Identify which cell holds the provided text, then report its (X, Y) central coordinate. 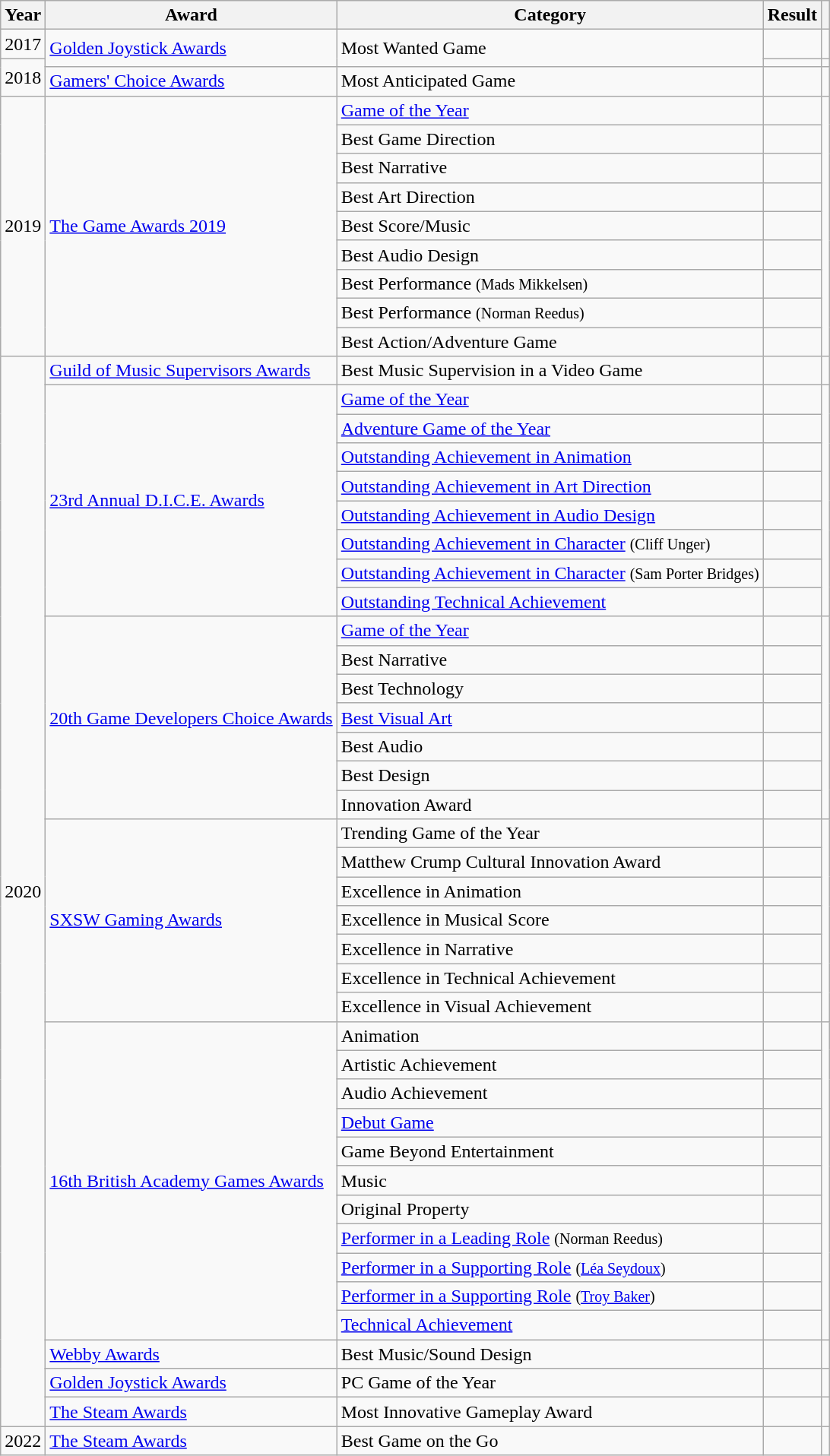
Best Audio (550, 746)
Best Game on the Go (550, 1441)
Gamers' Choice Awards (192, 81)
Innovation Award (550, 805)
2017 (23, 44)
Guild of Music Supervisors Awards (192, 371)
23rd Annual D.I.C.E. Awards (192, 501)
Artistic Achievement (550, 1065)
Best Performance (Norman Reedus) (550, 312)
Excellence in Narrative (550, 949)
20th Game Developers Choice Awards (192, 717)
Performer in a Supporting Role (Troy Baker) (550, 1296)
Technical Achievement (550, 1325)
Best Game Direction (550, 139)
Outstanding Achievement in Animation (550, 457)
Debut Game (550, 1122)
Excellence in Musical Score (550, 920)
Best Score/Music (550, 226)
Performer in a Supporting Role (Léa Seydoux) (550, 1267)
Excellence in Technical Achievement (550, 978)
Outstanding Achievement in Art Direction (550, 486)
Best Technology (550, 688)
Adventure Game of the Year (550, 429)
Matthew Crump Cultural Innovation Award (550, 863)
Excellence in Animation (550, 891)
The Game Awards 2019 (192, 226)
Best Music Supervision in a Video Game (550, 371)
Most Anticipated Game (550, 81)
Best Design (550, 775)
2018 (23, 78)
2019 (23, 226)
Trending Game of the Year (550, 834)
Best Action/Adventure Game (550, 341)
Outstanding Achievement in Character (Cliff Unger) (550, 544)
Result (792, 15)
Most Wanted Game (550, 49)
Best Art Direction (550, 197)
16th British Academy Games Awards (192, 1181)
Category (550, 15)
2020 (23, 891)
Game Beyond Entertainment (550, 1151)
Year (23, 15)
Best Visual Art (550, 717)
Outstanding Achievement in Character (Sam Porter Bridges) (550, 573)
Performer in a Leading Role (Norman Reedus) (550, 1238)
Webby Awards (192, 1354)
Excellence in Visual Achievement (550, 1007)
Best Music/Sound Design (550, 1354)
Best Audio Design (550, 255)
Animation (550, 1036)
SXSW Gaming Awards (192, 920)
Most Innovative Gameplay Award (550, 1412)
Music (550, 1180)
Original Property (550, 1209)
Audio Achievement (550, 1094)
PC Game of the Year (550, 1383)
Outstanding Achievement in Audio Design (550, 515)
Award (192, 15)
Best Performance (Mads Mikkelsen) (550, 283)
Outstanding Technical Achievement (550, 602)
2022 (23, 1441)
